Determine the [X, Y] coordinate at the center of the cell enclosing the given text.  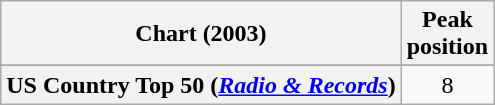
Peakposition [447, 34]
8 [447, 85]
Chart (2003) [201, 34]
US Country Top 50 (Radio & Records) [201, 85]
